Capture the cell that displays the provided text and extract its [X, Y] central coordinate. 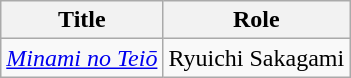
Minami no Teiō [82, 58]
Ryuichi Sakagami [256, 58]
Title [82, 20]
Role [256, 20]
